Extract the [x, y] coordinate from the center of the cell holding the provided text.  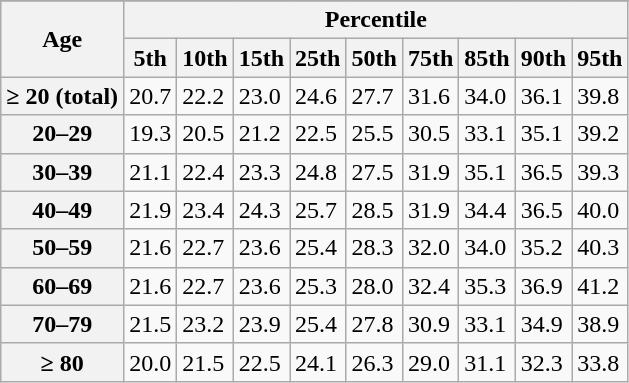
50th [374, 58]
19.3 [150, 134]
20.5 [205, 134]
39.3 [600, 172]
34.9 [543, 324]
27.8 [374, 324]
39.2 [600, 134]
60–69 [62, 286]
21.9 [150, 210]
28.0 [374, 286]
34.4 [487, 210]
85th [487, 58]
39.8 [600, 96]
Age [62, 39]
90th [543, 58]
25.3 [318, 286]
21.1 [150, 172]
26.3 [374, 362]
24.8 [318, 172]
30.9 [430, 324]
27.5 [374, 172]
≥ 80 [62, 362]
35.3 [487, 286]
22.4 [205, 172]
31.6 [430, 96]
75th [430, 58]
25th [318, 58]
40.3 [600, 248]
33.8 [600, 362]
23.4 [205, 210]
≥ 20 (total) [62, 96]
20.0 [150, 362]
5th [150, 58]
Percentile [376, 20]
32.4 [430, 286]
23.9 [261, 324]
38.9 [600, 324]
32.0 [430, 248]
40.0 [600, 210]
15th [261, 58]
23.3 [261, 172]
20.7 [150, 96]
21.2 [261, 134]
41.2 [600, 286]
28.3 [374, 248]
95th [600, 58]
31.1 [487, 362]
20–29 [62, 134]
35.2 [543, 248]
25.7 [318, 210]
23.0 [261, 96]
36.1 [543, 96]
32.3 [543, 362]
36.9 [543, 286]
30.5 [430, 134]
27.7 [374, 96]
24.6 [318, 96]
22.2 [205, 96]
25.5 [374, 134]
50–59 [62, 248]
30–39 [62, 172]
24.1 [318, 362]
40–49 [62, 210]
28.5 [374, 210]
29.0 [430, 362]
24.3 [261, 210]
23.2 [205, 324]
70–79 [62, 324]
10th [205, 58]
